Find where the given text appears and provide that cell's center as (x, y) coordinate. 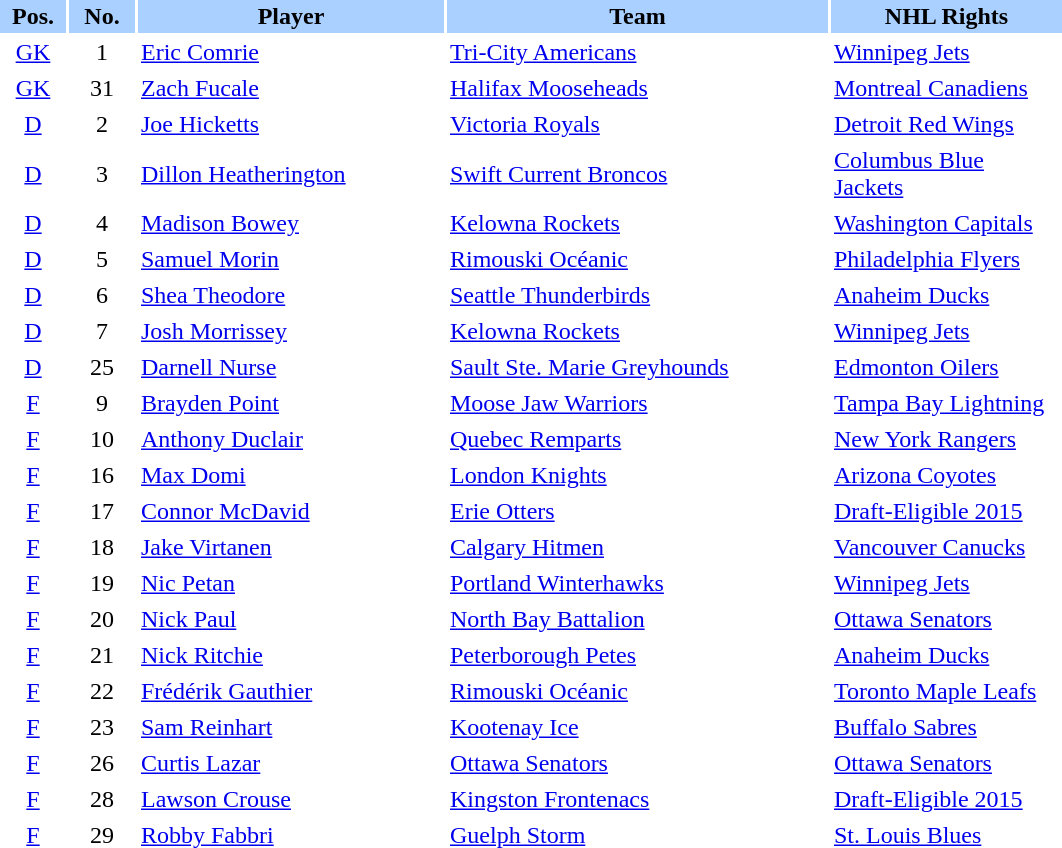
2 (102, 124)
25 (102, 368)
Detroit Red Wings (946, 124)
Kingston Frontenacs (638, 800)
Samuel Morin (291, 260)
Dillon Heatherington (291, 174)
Nic Petan (291, 584)
Anthony Duclair (291, 440)
9 (102, 404)
1 (102, 52)
Swift Current Broncos (638, 174)
Tampa Bay Lightning (946, 404)
Nick Paul (291, 620)
31 (102, 88)
Darnell Nurse (291, 368)
North Bay Battalion (638, 620)
Curtis Lazar (291, 764)
Joe Hicketts (291, 124)
Pos. (33, 16)
Shea Theodore (291, 296)
17 (102, 512)
Josh Morrissey (291, 332)
Erie Otters (638, 512)
NHL Rights (946, 16)
Zach Fucale (291, 88)
Max Domi (291, 476)
Brayden Point (291, 404)
Buffalo Sabres (946, 728)
Peterborough Petes (638, 656)
18 (102, 548)
Kootenay Ice (638, 728)
Player (291, 16)
28 (102, 800)
New York Rangers (946, 440)
4 (102, 224)
Calgary Hitmen (638, 548)
Eric Comrie (291, 52)
Moose Jaw Warriors (638, 404)
Arizona Coyotes (946, 476)
23 (102, 728)
26 (102, 764)
Jake Virtanen (291, 548)
Team (638, 16)
Victoria Royals (638, 124)
3 (102, 174)
Madison Bowey (291, 224)
Montreal Canadiens (946, 88)
Washington Capitals (946, 224)
6 (102, 296)
No. (102, 16)
Portland Winterhawks (638, 584)
Edmonton Oilers (946, 368)
19 (102, 584)
7 (102, 332)
22 (102, 692)
Quebec Remparts (638, 440)
Frédérik Gauthier (291, 692)
Columbus Blue Jackets (946, 174)
Vancouver Canucks (946, 548)
20 (102, 620)
10 (102, 440)
London Knights (638, 476)
Sault Ste. Marie Greyhounds (638, 368)
Lawson Crouse (291, 800)
16 (102, 476)
Tri-City Americans (638, 52)
Connor McDavid (291, 512)
Toronto Maple Leafs (946, 692)
Nick Ritchie (291, 656)
21 (102, 656)
Sam Reinhart (291, 728)
Philadelphia Flyers (946, 260)
5 (102, 260)
Seattle Thunderbirds (638, 296)
Halifax Mooseheads (638, 88)
